Provide the (x, y) coordinate of the cell's center where the given text is located.  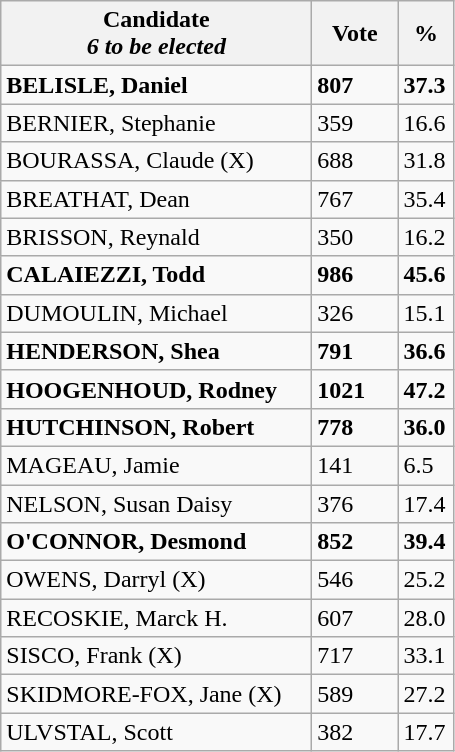
37.3 (426, 85)
33.1 (426, 656)
688 (355, 161)
359 (355, 123)
47.2 (426, 389)
BELISLE, Daniel (156, 85)
350 (355, 237)
791 (355, 351)
607 (355, 618)
RECOSKIE, Marck H. (156, 618)
BREATHAT, Dean (156, 199)
36.0 (426, 427)
986 (355, 275)
OWENS, Darryl (X) (156, 580)
6.5 (426, 465)
36.6 (426, 351)
HOOGENHOUD, Rodney (156, 389)
NELSON, Susan Daisy (156, 503)
16.2 (426, 237)
45.6 (426, 275)
SISCO, Frank (X) (156, 656)
31.8 (426, 161)
17.4 (426, 503)
BRISSON, Reynald (156, 237)
767 (355, 199)
BERNIER, Stephanie (156, 123)
DUMOULIN, Michael (156, 313)
28.0 (426, 618)
546 (355, 580)
MAGEAU, Jamie (156, 465)
BOURASSA, Claude (X) (156, 161)
1021 (355, 389)
SKIDMORE-FOX, Jane (X) (156, 694)
% (426, 34)
HENDERSON, Shea (156, 351)
CALAIEZZI, Todd (156, 275)
35.4 (426, 199)
27.2 (426, 694)
25.2 (426, 580)
326 (355, 313)
O'CONNOR, Desmond (156, 542)
778 (355, 427)
589 (355, 694)
Candidate6 to be elected (156, 34)
376 (355, 503)
16.6 (426, 123)
HUTCHINSON, Robert (156, 427)
17.7 (426, 732)
39.4 (426, 542)
807 (355, 85)
Vote (355, 34)
ULVSTAL, Scott (156, 732)
717 (355, 656)
382 (355, 732)
141 (355, 465)
852 (355, 542)
15.1 (426, 313)
